Detect which cell encompasses the target text, then output its (X, Y) center coordinate. 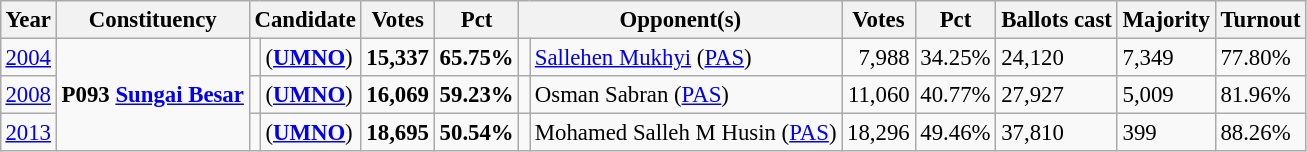
37,810 (1056, 133)
Constituency (152, 20)
88.26% (1260, 133)
Mohamed Salleh M Husin (PAS) (686, 133)
77.80% (1260, 57)
16,069 (398, 95)
2013 (28, 133)
Candidate (305, 20)
Ballots cast (1056, 20)
2004 (28, 57)
5,009 (1166, 95)
34.25% (956, 57)
Year (28, 20)
27,927 (1056, 95)
Opponent(s) (680, 20)
Turnout (1260, 20)
15,337 (398, 57)
50.54% (476, 133)
7,349 (1166, 57)
2008 (28, 95)
P093 Sungai Besar (152, 94)
65.75% (476, 57)
Majority (1166, 20)
18,296 (878, 133)
59.23% (476, 95)
Osman Sabran (PAS) (686, 95)
399 (1166, 133)
11,060 (878, 95)
Sallehen Mukhyi (PAS) (686, 57)
18,695 (398, 133)
40.77% (956, 95)
7,988 (878, 57)
49.46% (956, 133)
24,120 (1056, 57)
81.96% (1260, 95)
